Provide the [x, y] coordinate of the cell's center where the given text is located.  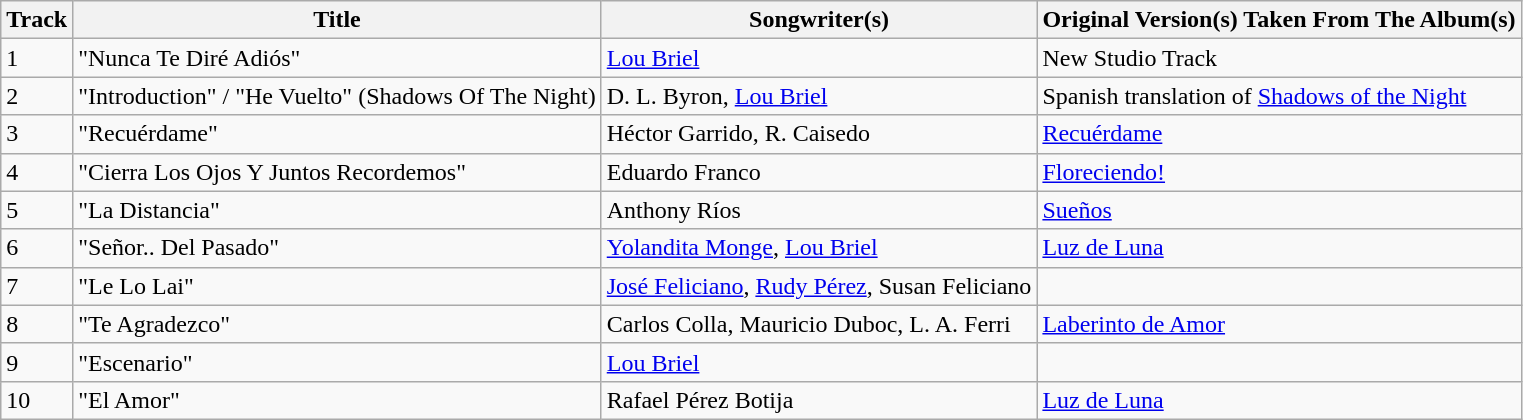
8 [37, 324]
Original Version(s) Taken From The Album(s) [1279, 20]
Recuérdame [1279, 134]
Track [37, 20]
"Le Lo Lai" [338, 286]
Spanish translation of Shadows of the Night [1279, 96]
"Nunca Te Diré Adiós" [338, 58]
1 [37, 58]
Rafael Pérez Botija [819, 400]
Eduardo Franco [819, 172]
7 [37, 286]
"El Amor" [338, 400]
"Introduction" / "He Vuelto" (Shadows Of The Night) [338, 96]
"Cierra Los Ojos Y Juntos Recordemos" [338, 172]
"La Distancia" [338, 210]
Songwriter(s) [819, 20]
Carlos Colla, Mauricio Duboc, L. A. Ferri [819, 324]
José Feliciano, Rudy Pérez, Susan Feliciano [819, 286]
"Señor.. Del Pasado" [338, 248]
Laberinto de Amor [1279, 324]
5 [37, 210]
New Studio Track [1279, 58]
Sueños [1279, 210]
4 [37, 172]
3 [37, 134]
D. L. Byron, Lou Briel [819, 96]
Floreciendo! [1279, 172]
Héctor Garrido, R. Caisedo [819, 134]
6 [37, 248]
"Recuérdame" [338, 134]
"Escenario" [338, 362]
Yolandita Monge, Lou Briel [819, 248]
9 [37, 362]
2 [37, 96]
"Te Agradezco" [338, 324]
Anthony Ríos [819, 210]
Title [338, 20]
10 [37, 400]
